Pinpoint the cell where the given text exists, returning its [X, Y] midpoint coordinate. 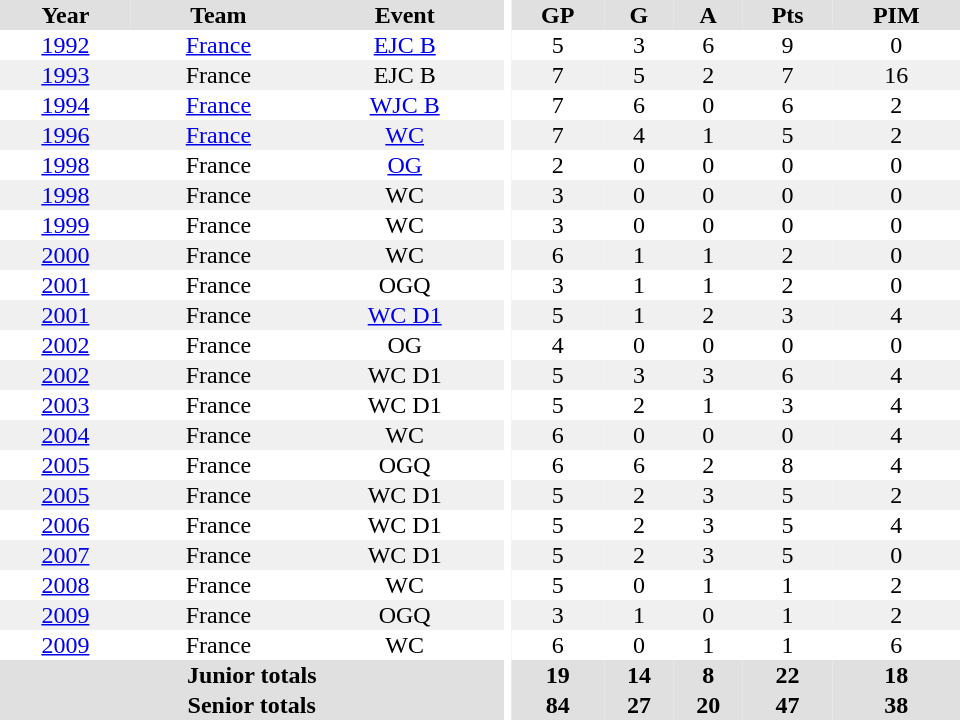
PIM [896, 15]
1994 [66, 105]
Pts [788, 15]
Year [66, 15]
14 [638, 675]
9 [788, 45]
2008 [66, 585]
2003 [66, 405]
27 [638, 705]
20 [708, 705]
G [638, 15]
WJC B [404, 105]
84 [558, 705]
Event [404, 15]
2007 [66, 555]
1993 [66, 75]
2006 [66, 525]
Team [218, 15]
16 [896, 75]
47 [788, 705]
18 [896, 675]
GP [558, 15]
Junior totals [252, 675]
Senior totals [252, 705]
2000 [66, 255]
A [708, 15]
22 [788, 675]
1996 [66, 135]
1992 [66, 45]
19 [558, 675]
38 [896, 705]
2004 [66, 435]
1999 [66, 225]
